Provide the (x, y) coordinate of the cell's center where the given text is located.  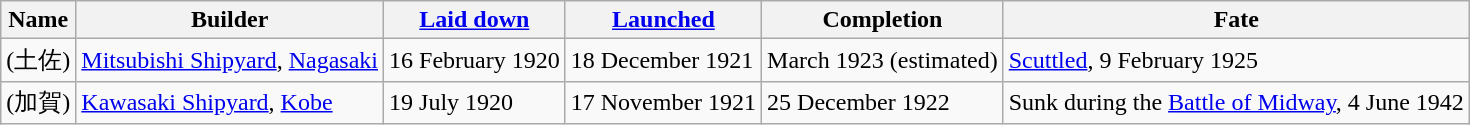
18 December 1921 (663, 60)
19 July 1920 (475, 102)
Launched (663, 20)
Mitsubishi Shipyard, Nagasaki (230, 60)
17 November 1921 (663, 102)
(加賀) (38, 102)
Scuttled, 9 February 1925 (1236, 60)
Builder (230, 20)
Sunk during the Battle of Midway, 4 June 1942 (1236, 102)
Name (38, 20)
March 1923 (estimated) (883, 60)
Fate (1236, 20)
Completion (883, 20)
(土佐) (38, 60)
Laid down (475, 20)
Kawasaki Shipyard, Kobe (230, 102)
25 December 1922 (883, 102)
16 February 1920 (475, 60)
